From the cell containing the given text, extract its center point as [X, Y] coordinate. 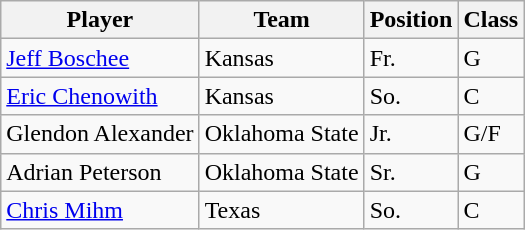
G/F [491, 134]
Player [100, 20]
Class [491, 20]
Jr. [411, 134]
Adrian Peterson [100, 172]
Glendon Alexander [100, 134]
Fr. [411, 58]
Sr. [411, 172]
Jeff Boschee [100, 58]
Eric Chenowith [100, 96]
Team [282, 20]
Position [411, 20]
Texas [282, 210]
Chris Mihm [100, 210]
